Search for the cell housing the specified text and yield its [x, y] center coordinate. 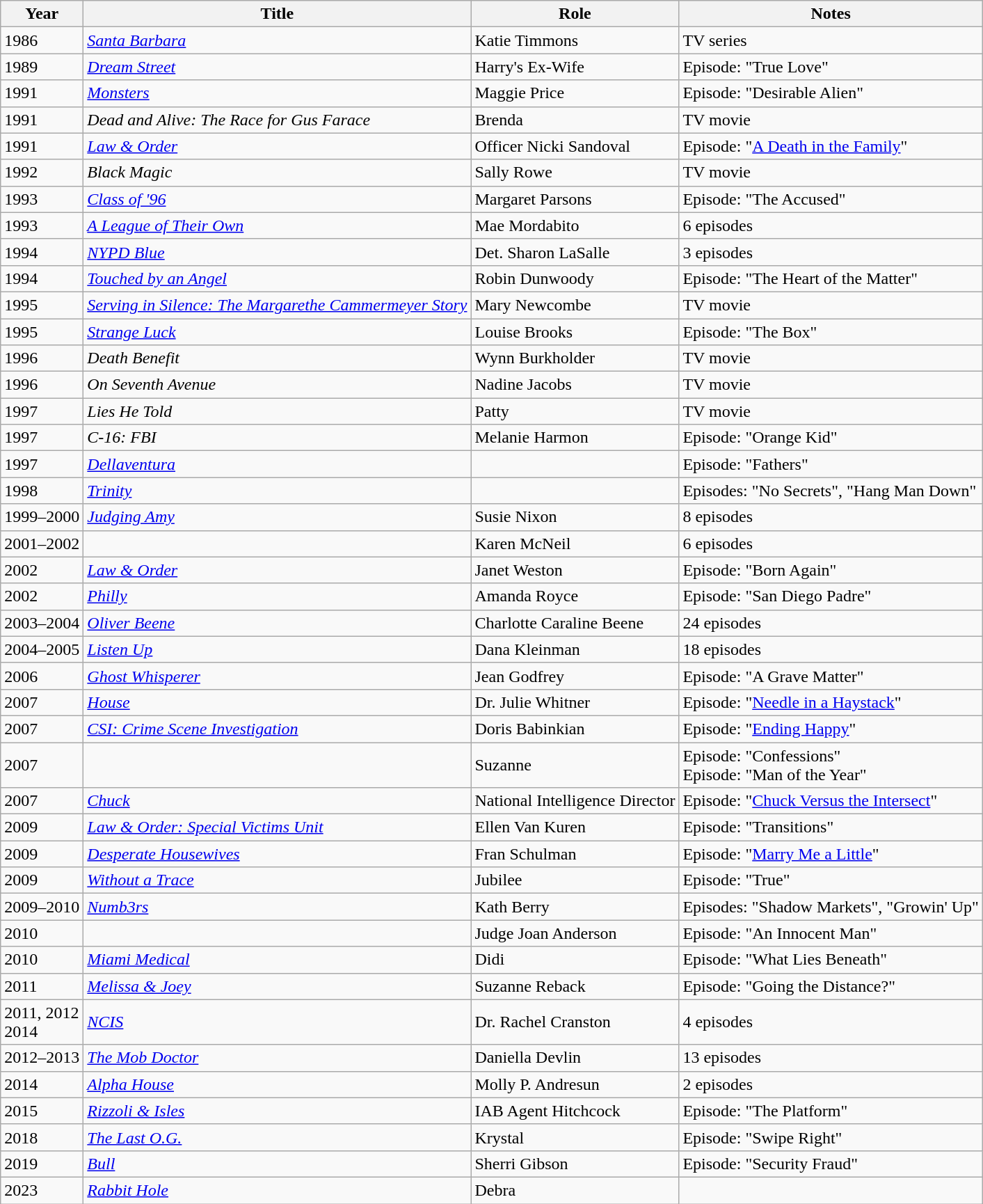
Year [42, 14]
On Seventh Avenue [277, 385]
Episode: "An Innocent Man" [831, 933]
Role [575, 14]
Episodes: "No Secrets", "Hang Man Down" [831, 491]
CSI: Crime Scene Investigation [277, 729]
Death Benefit [277, 358]
Fran Schulman [575, 854]
Dead and Alive: The Race for Gus Farace [277, 120]
Episode: "Ending Happy" [831, 729]
Miami Medical [277, 960]
Episode: "The Heart of the Matter" [831, 278]
Episode: "Going the Distance?" [831, 986]
Episode: "The Platform" [831, 1111]
2011, 20122014 [42, 1022]
TV series [831, 40]
C-16: FBI [277, 438]
Amanda Royce [575, 596]
2003–2004 [42, 623]
Episode: "What Lies Beneath" [831, 960]
Patty [575, 411]
Judging Amy [277, 517]
Jubilee [575, 880]
Karen McNeil [575, 544]
Dellaventura [277, 464]
Lies He Told [277, 411]
Krystal [575, 1137]
Episode: "San Diego Padre" [831, 596]
2014 [42, 1084]
Wynn Burkholder [575, 358]
Episode: "Marry Me a Little" [831, 854]
Jean Godfrey [575, 676]
Ellen Van Kuren [575, 827]
Episode: "The Box" [831, 332]
Dr. Julie Whitner [575, 702]
Strange Luck [277, 332]
2019 [42, 1164]
Episode: "Security Fraud" [831, 1164]
Didi [575, 960]
Black Magic [277, 173]
Dana Kleinman [575, 649]
Episode: "Fathers" [831, 464]
2018 [42, 1137]
Desperate Housewives [277, 854]
Sally Rowe [575, 173]
18 episodes [831, 649]
Episode: "Confessions"Episode: "Man of the Year" [831, 764]
Molly P. Andresun [575, 1084]
24 episodes [831, 623]
Mary Newcombe [575, 305]
Episode: "Chuck Versus the Intersect" [831, 801]
Class of '96 [277, 199]
Harry's Ex-Wife [575, 67]
Janet Weston [575, 570]
2011 [42, 986]
The Mob Doctor [277, 1058]
A League of Their Own [277, 225]
Kath Berry [575, 907]
1989 [42, 67]
Serving in Silence: The Margarethe Cammermeyer Story [277, 305]
Robin Dunwoody [575, 278]
House [277, 702]
Nadine Jacobs [575, 385]
8 episodes [831, 517]
Brenda [575, 120]
2 episodes [831, 1084]
Episode: "True Love" [831, 67]
2001–2002 [42, 544]
NYPD Blue [277, 252]
Episode: "Orange Kid" [831, 438]
Episode: "Needle in a Haystack" [831, 702]
Philly [277, 596]
Judge Joan Anderson [575, 933]
Suzanne Reback [575, 986]
Episodes: "Shadow Markets", "Growin' Up" [831, 907]
Without a Trace [277, 880]
Bull [277, 1164]
Katie Timmons [575, 40]
Episode: "Born Again" [831, 570]
Monsters [277, 93]
2009–2010 [42, 907]
Louise Brooks [575, 332]
Ghost Whisperer [277, 676]
Suzanne [575, 764]
NCIS [277, 1022]
Melissa & Joey [277, 986]
2012–2013 [42, 1058]
Listen Up [277, 649]
Notes [831, 14]
Doris Babinkian [575, 729]
Santa Barbara [277, 40]
Dream Street [277, 67]
1992 [42, 173]
Margaret Parsons [575, 199]
Rabbit Hole [277, 1190]
2023 [42, 1190]
Episode: "Swipe Right" [831, 1137]
1999–2000 [42, 517]
Episode: "True" [831, 880]
2006 [42, 676]
Susie Nixon [575, 517]
Debra [575, 1190]
IAB Agent Hitchcock [575, 1111]
13 episodes [831, 1058]
Law & Order: Special Victims Unit [277, 827]
Dr. Rachel Cranston [575, 1022]
2004–2005 [42, 649]
Episode: "A Grave Matter" [831, 676]
Episode: "A Death in the Family" [831, 146]
Trinity [277, 491]
1986 [42, 40]
Maggie Price [575, 93]
2015 [42, 1111]
Rizzoli & Isles [277, 1111]
Sherri Gibson [575, 1164]
Chuck [277, 801]
Mae Mordabito [575, 225]
The Last O.G. [277, 1137]
1998 [42, 491]
Episode: "Transitions" [831, 827]
Alpha House [277, 1084]
Officer Nicki Sandoval [575, 146]
Melanie Harmon [575, 438]
Episode: "Desirable Alien" [831, 93]
Daniella Devlin [575, 1058]
Charlotte Caraline Beene [575, 623]
3 episodes [831, 252]
Episode: "The Accused" [831, 199]
Numb3rs [277, 907]
Title [277, 14]
Touched by an Angel [277, 278]
Det. Sharon LaSalle [575, 252]
Oliver Beene [277, 623]
4 episodes [831, 1022]
National Intelligence Director [575, 801]
